Detect which cell encompasses the target text, then output its [x, y] center coordinate. 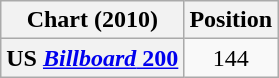
Chart (2010) [92, 20]
Position [231, 20]
US Billboard 200 [92, 58]
144 [231, 58]
